Extract the (x, y) coordinate from the center of the cell holding the provided text.  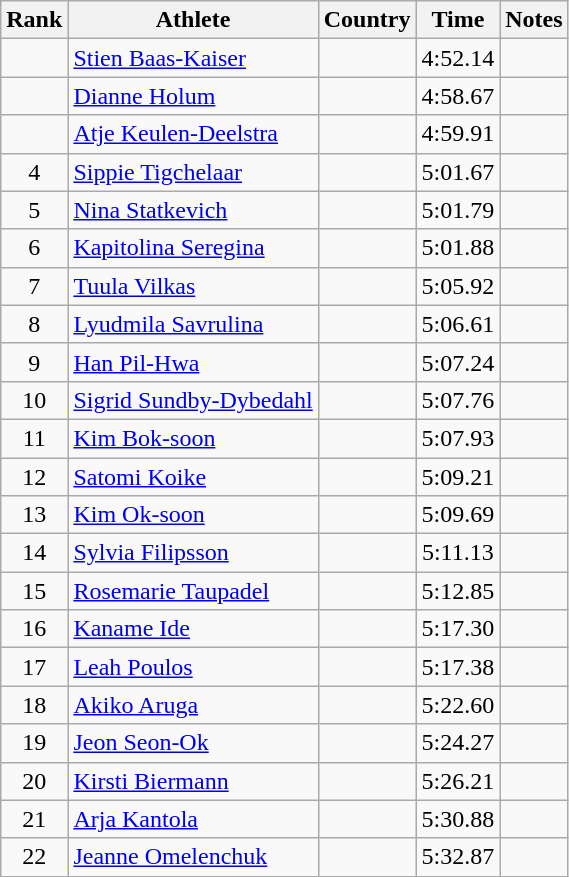
Stien Baas-Kaiser (193, 58)
5:17.30 (458, 629)
Han Pil-Hwa (193, 362)
Kaname Ide (193, 629)
5:12.85 (458, 591)
Nina Statkevich (193, 210)
Kim Bok-soon (193, 438)
4:52.14 (458, 58)
8 (34, 324)
12 (34, 477)
5:24.27 (458, 743)
Akiko Aruga (193, 705)
Atje Keulen-Deelstra (193, 134)
Kapitolina Seregina (193, 248)
20 (34, 781)
22 (34, 857)
17 (34, 667)
15 (34, 591)
5:09.69 (458, 515)
5:05.92 (458, 286)
Country (367, 20)
16 (34, 629)
5:01.67 (458, 172)
Sigrid Sundby-Dybedahl (193, 400)
5:22.60 (458, 705)
4:59.91 (458, 134)
5:07.76 (458, 400)
Dianne Holum (193, 96)
9 (34, 362)
Kirsti Biermann (193, 781)
10 (34, 400)
Rosemarie Taupadel (193, 591)
5:11.13 (458, 553)
5:06.61 (458, 324)
5:09.21 (458, 477)
6 (34, 248)
11 (34, 438)
5:01.79 (458, 210)
5:07.93 (458, 438)
7 (34, 286)
5:26.21 (458, 781)
Sylvia Filipsson (193, 553)
4 (34, 172)
Leah Poulos (193, 667)
5:01.88 (458, 248)
Notes (534, 20)
Satomi Koike (193, 477)
18 (34, 705)
Jeanne Omelenchuk (193, 857)
Athlete (193, 20)
5:17.38 (458, 667)
Sippie Tigchelaar (193, 172)
Time (458, 20)
19 (34, 743)
Tuula Vilkas (193, 286)
14 (34, 553)
4:58.67 (458, 96)
5 (34, 210)
Rank (34, 20)
13 (34, 515)
21 (34, 819)
Lyudmila Savrulina (193, 324)
Kim Ok-soon (193, 515)
5:32.87 (458, 857)
5:30.88 (458, 819)
5:07.24 (458, 362)
Arja Kantola (193, 819)
Jeon Seon-Ok (193, 743)
